Return the (X, Y) coordinate for the center point of the cell that contains the specified text.  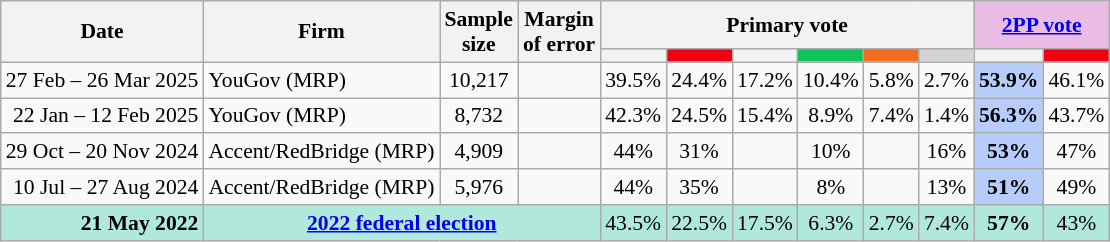
43.5% (633, 223)
39.5% (633, 80)
8,732 (479, 116)
4,909 (479, 152)
24.5% (699, 116)
43.7% (1076, 116)
17.2% (765, 80)
8% (831, 187)
51% (1008, 187)
15.4% (765, 116)
2022 federal election (402, 223)
53.9% (1008, 80)
21 May 2022 (102, 223)
46.1% (1076, 80)
22.5% (699, 223)
29 Oct – 20 Nov 2024 (102, 152)
5,976 (479, 187)
42.3% (633, 116)
17.5% (765, 223)
Date (102, 32)
Marginof error (559, 32)
24.4% (699, 80)
16% (946, 152)
Samplesize (479, 32)
Firm (321, 32)
10 Jul – 27 Aug 2024 (102, 187)
13% (946, 187)
57% (1008, 223)
31% (699, 152)
53% (1008, 152)
27 Feb – 26 Mar 2025 (102, 80)
10% (831, 152)
Primary vote (787, 25)
43% (1076, 223)
22 Jan – 12 Feb 2025 (102, 116)
10.4% (831, 80)
8.9% (831, 116)
49% (1076, 187)
47% (1076, 152)
35% (699, 187)
10,217 (479, 80)
2PP vote (1042, 25)
1.4% (946, 116)
5.8% (892, 80)
6.3% (831, 223)
56.3% (1008, 116)
